Detect which cell encompasses the target text, then output its (x, y) center coordinate. 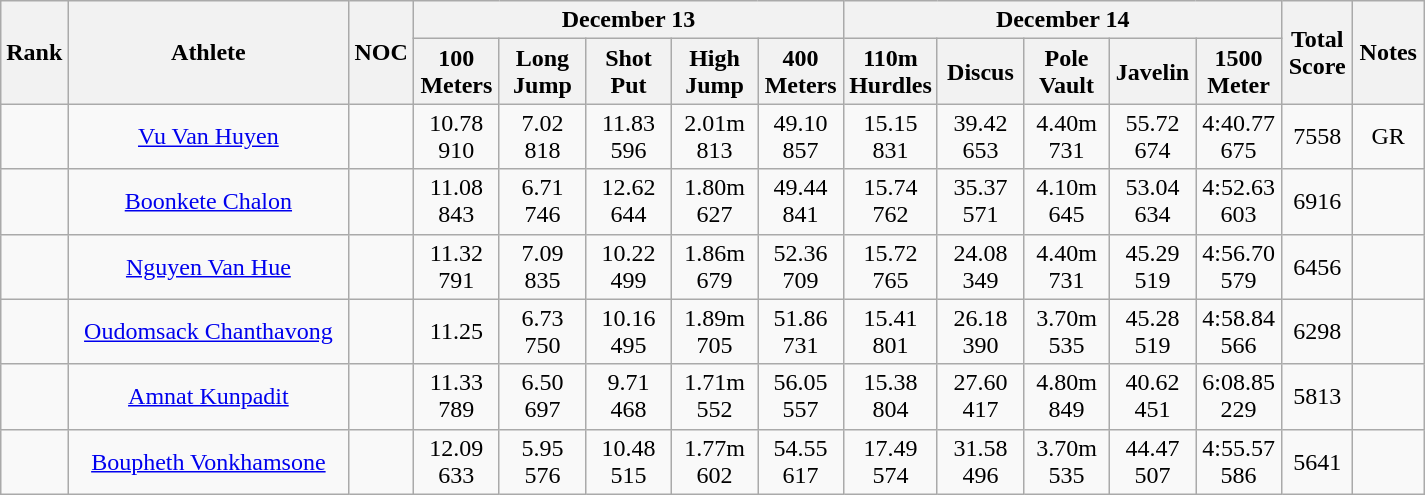
Discus (980, 72)
4:58.84566 (1239, 332)
15.38804 (891, 396)
6:08.85229 (1239, 396)
6.71746 (542, 202)
7.09835 (542, 266)
9.71468 (628, 396)
52.36709 (801, 266)
Javelin (1153, 72)
31.58496 (980, 462)
NOC (381, 52)
Nguyen Van Hue (208, 266)
TotalScore (1318, 52)
40.62451 (1153, 396)
53.04634 (1153, 202)
56.05557 (801, 396)
Notes (1388, 52)
17.49574 (891, 462)
Rank (34, 52)
49.44841 (801, 202)
6456 (1318, 266)
400 Meters (801, 72)
Shot Put (628, 72)
4:56.70579 (1239, 266)
27.60417 (980, 396)
Boonkete Chalon (208, 202)
4:40.77675 (1239, 136)
4:52.63603 (1239, 202)
5813 (1318, 396)
51.86731 (801, 332)
1.86m679 (715, 266)
5.95576 (542, 462)
Athlete (208, 52)
Pole Vault (1066, 72)
15.15831 (891, 136)
15.72765 (891, 266)
1.80m627 (715, 202)
1.89m705 (715, 332)
12.62644 (628, 202)
Long Jump (542, 72)
45.29519 (1153, 266)
4.80m849 (1066, 396)
6.50697 (542, 396)
110m Hurdles (891, 72)
Vu Van Huyen (208, 136)
11.33789 (456, 396)
11.08843 (456, 202)
39.42653 (980, 136)
2.01m813 (715, 136)
100 Meters (456, 72)
12.09633 (456, 462)
High Jump (715, 72)
6298 (1318, 332)
11.32791 (456, 266)
10.78910 (456, 136)
24.08349 (980, 266)
7.02818 (542, 136)
GR (1388, 136)
Amnat Kunpadit (208, 396)
December 13 (628, 20)
54.55617 (801, 462)
6.73750 (542, 332)
11.83596 (628, 136)
4.10m645 (1066, 202)
6916 (1318, 202)
7558 (1318, 136)
1.71m552 (715, 396)
4:55.57586 (1239, 462)
1.77m602 (715, 462)
10.16495 (628, 332)
44.47507 (1153, 462)
55.72674 (1153, 136)
26.18390 (980, 332)
Boupheth Vonkhamsone (208, 462)
December 14 (1063, 20)
10.22499 (628, 266)
49.10857 (801, 136)
5641 (1318, 462)
10.48515 (628, 462)
15.74762 (891, 202)
11.25 (456, 332)
1500 Meter (1239, 72)
15.41801 (891, 332)
35.37571 (980, 202)
45.28519 (1153, 332)
Oudomsack Chanthavong (208, 332)
